Find where the given text appears and provide that cell's center as (x, y) coordinate. 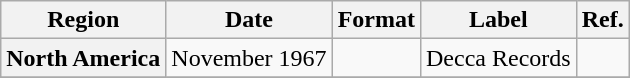
November 1967 (249, 58)
Label (498, 20)
Date (249, 20)
Decca Records (498, 58)
Format (376, 20)
North America (84, 58)
Ref. (602, 20)
Region (84, 20)
